Capture the cell that displays the provided text and extract its [X, Y] central coordinate. 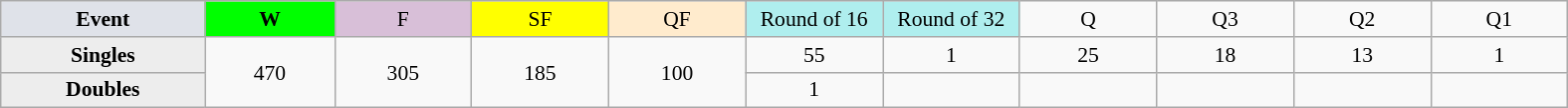
305 [403, 72]
Q1 [1499, 19]
Q3 [1226, 19]
25 [1088, 55]
Singles [104, 55]
55 [814, 55]
SF [541, 19]
Doubles [104, 90]
470 [270, 72]
Q [1088, 19]
Round of 16 [814, 19]
Round of 32 [951, 19]
QF [677, 19]
F [403, 19]
W [270, 19]
185 [541, 72]
Q2 [1362, 19]
100 [677, 72]
13 [1362, 55]
18 [1226, 55]
Event [104, 19]
